Output the (X, Y) coordinate of the center of the cell containing the given text.  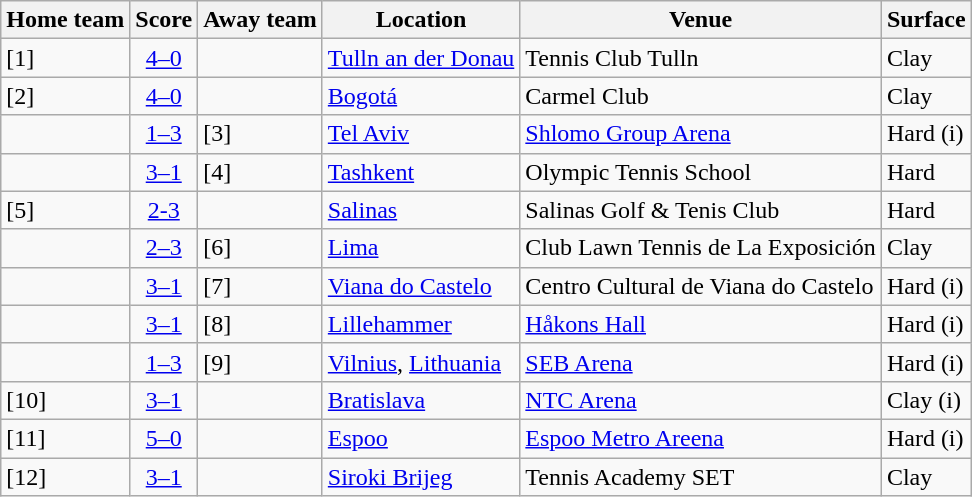
Tennis Club Tulln (701, 58)
Tennis Academy SET (701, 477)
Carmel Club (701, 96)
[7] (260, 286)
[2] (66, 96)
[5] (66, 210)
Tulln an der Donau (421, 58)
[12] (66, 477)
SEB Arena (701, 362)
Espoo Metro Areena (701, 438)
2–3 (164, 248)
Shlomo Group Arena (701, 134)
[11] (66, 438)
Location (421, 20)
Siroki Brijeg (421, 477)
Olympic Tennis School (701, 172)
[10] (66, 400)
Viana do Castelo (421, 286)
Surface (926, 20)
NTC Arena (701, 400)
[8] (260, 324)
Bratislava (421, 400)
Centro Cultural de Viana do Castelo (701, 286)
Away team (260, 20)
[9] (260, 362)
Tashkent (421, 172)
[3] (260, 134)
Clay (i) (926, 400)
5–0 (164, 438)
Bogotá (421, 96)
[6] (260, 248)
Espoo (421, 438)
Vilnius, Lithuania (421, 362)
Salinas Golf & Tenis Club (701, 210)
Lima (421, 248)
Lillehammer (421, 324)
Tel Aviv (421, 134)
Home team (66, 20)
Score (164, 20)
Håkons Hall (701, 324)
Club Lawn Tennis de La Exposición (701, 248)
2-3 (164, 210)
Venue (701, 20)
[4] (260, 172)
[1] (66, 58)
Salinas (421, 210)
